Return (x, y) of the center of cell containing provided text 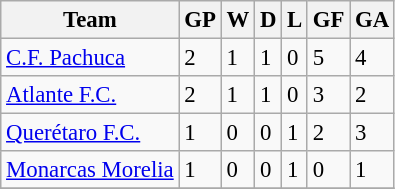
W (238, 20)
GF (328, 20)
C.F. Pachuca (90, 58)
Querétaro F.C. (90, 133)
L (295, 20)
Atlante F.C. (90, 95)
Monarcas Morelia (90, 170)
D (268, 20)
4 (372, 58)
Team (90, 20)
GP (200, 20)
GA (372, 20)
5 (328, 58)
